For the text-containing cell, return its midpoint in (X, Y) coordinate format. 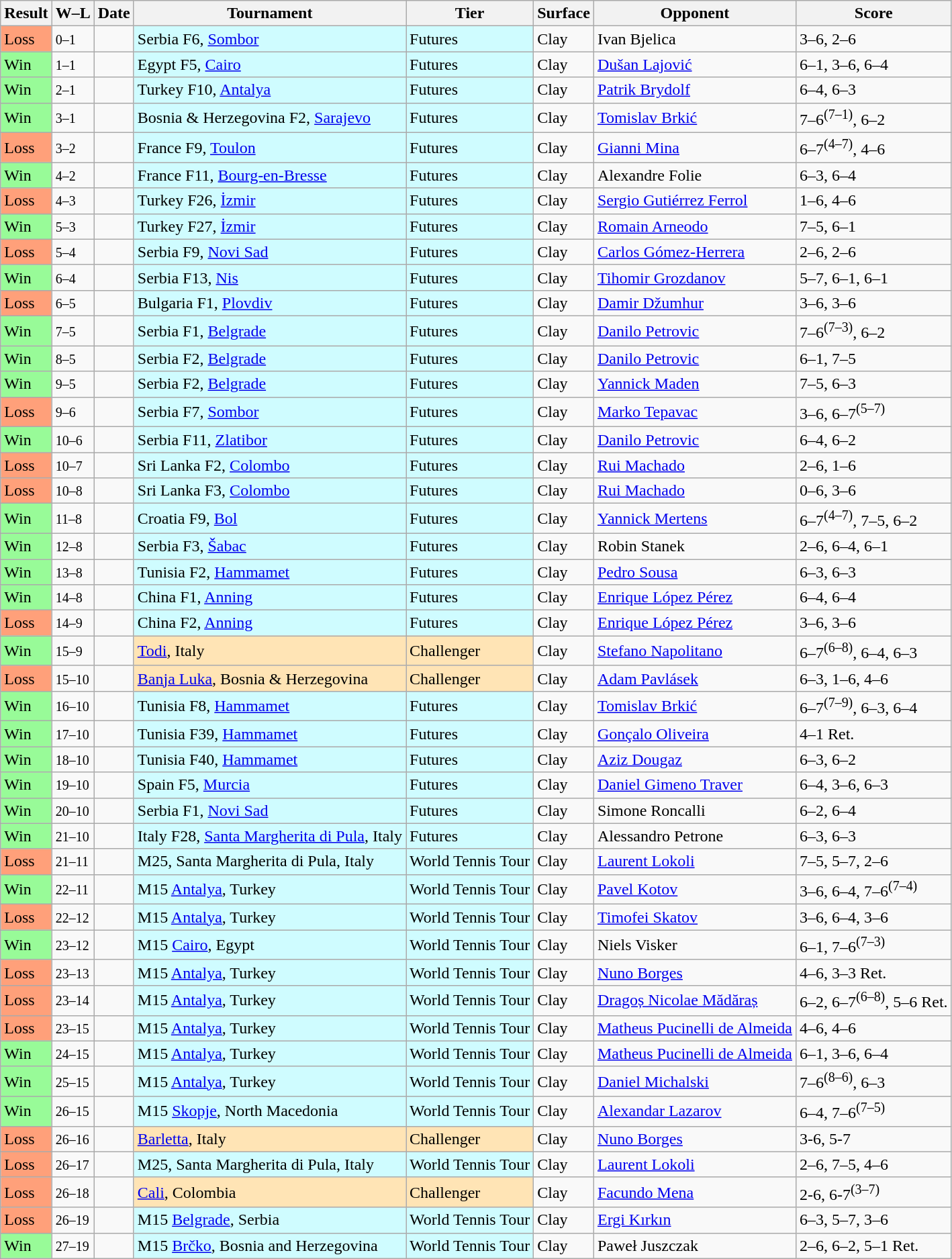
3–6, 2–6 (873, 39)
25–15 (73, 1081)
3–6, 6–4, 7–6(7–4) (873, 889)
6–4, 6–2 (873, 440)
Tier (469, 13)
8–5 (73, 359)
6–1, 7–6(7–3) (873, 945)
9–6 (73, 412)
Ergi Kırkın (694, 1220)
Dragoș Nicolae Mădăraș (694, 1000)
11–8 (73, 518)
Spain F5, Murcia (270, 785)
Adam Pavlásek (694, 678)
27–19 (73, 1246)
Patrik Brydolf (694, 90)
Timofei Skatov (694, 917)
M15 Cairo, Egypt (270, 945)
7–6(7–1), 6–2 (873, 118)
6–3, 6–2 (873, 759)
22–12 (73, 917)
0–6, 3–6 (873, 491)
6–3, 1–6, 4–6 (873, 678)
Damir Džumhur (694, 303)
Gianni Mina (694, 148)
7–5 (73, 330)
4–3 (73, 201)
Cali, Colombia (270, 1193)
12–8 (73, 546)
Stefano Napolitano (694, 651)
Croatia F9, Bol (270, 518)
24–15 (73, 1054)
2–6, 7–5, 4–6 (873, 1164)
M15 Brčko, Bosnia and Herzegovina (270, 1246)
0–1 (73, 39)
Daniel Michalski (694, 1081)
Robin Stanek (694, 546)
Turkey F27, İzmir (270, 226)
Serbia F11, Zlatibor (270, 440)
26–18 (73, 1193)
4–6, 4–6 (873, 1028)
2-6, 6-7(3–7) (873, 1193)
Romain Arneodo (694, 226)
6–4, 7–6(7–5) (873, 1112)
Tunisia F40, Hammamet (270, 759)
6–7(4–7), 7–5, 6–2 (873, 518)
Bulgaria F1, Plovdiv (270, 303)
6–4, 6–3 (873, 90)
Opponent (694, 13)
23–14 (73, 1000)
Tihomir Grozdanov (694, 277)
Score (873, 13)
Serbia F9, Novi Sad (270, 252)
China F2, Anning (270, 623)
Tunisia F2, Hammamet (270, 572)
Carlos Gómez-Herrera (694, 252)
M15 Skopje, North Macedonia (270, 1112)
2–6, 6–4, 6–1 (873, 546)
Alessandro Petrone (694, 836)
6–4, 6–4 (873, 598)
6–1, 7–5 (873, 359)
6–4 (73, 277)
26–15 (73, 1112)
1–1 (73, 64)
3-6, 5-7 (873, 1139)
10–6 (73, 440)
15–10 (73, 678)
6–4, 3–6, 6–3 (873, 785)
9–5 (73, 384)
4–2 (73, 175)
2–1 (73, 90)
Niels Visker (694, 945)
Facundo Mena (694, 1193)
Simone Roncalli (694, 810)
13–8 (73, 572)
18–10 (73, 759)
6–2, 6–4 (873, 810)
W–L (73, 13)
Paweł Juszczak (694, 1246)
Ivan Bjelica (694, 39)
19–10 (73, 785)
3–1 (73, 118)
7–5, 6–3 (873, 384)
10–8 (73, 491)
5–7, 6–1, 6–1 (873, 277)
17–10 (73, 734)
6–3, 6–4 (873, 175)
2–6, 6–2, 5–1 Ret. (873, 1246)
22–11 (73, 889)
Dušan Lajović (694, 64)
Turkey F26, İzmir (270, 201)
France F9, Toulon (270, 148)
Gonçalo Oliveira (694, 734)
7–5, 6–1 (873, 226)
6–7(7–9), 6–3, 6–4 (873, 706)
2–6, 1–6 (873, 465)
14–9 (73, 623)
3–6, 6–7(5–7) (873, 412)
21–11 (73, 861)
4–6, 3–3 Ret. (873, 972)
Todi, Italy (270, 651)
Yannick Mertens (694, 518)
Pedro Sousa (694, 572)
Sri Lanka F3, Colombo (270, 491)
15–9 (73, 651)
6–7(4–7), 4–6 (873, 148)
Serbia F13, Nis (270, 277)
6–3, 5–7, 3–6 (873, 1220)
Banja Luka, Bosnia & Herzegovina (270, 678)
14–8 (73, 598)
3–2 (73, 148)
7–5, 5–7, 2–6 (873, 861)
Serbia F1, Novi Sad (270, 810)
Sri Lanka F2, Colombo (270, 465)
Surface (564, 13)
10–7 (73, 465)
16–10 (73, 706)
4–1 Ret. (873, 734)
26–16 (73, 1139)
26–19 (73, 1220)
France F11, Bourg-en-Bresse (270, 175)
Serbia F3, Šabac (270, 546)
23–13 (73, 972)
Barletta, Italy (270, 1139)
Alexandre Folie (694, 175)
20–10 (73, 810)
Tournament (270, 13)
3–6, 6–4, 3–6 (873, 917)
Date (114, 13)
M15 Belgrade, Serbia (270, 1220)
Serbia F7, Sombor (270, 412)
Aziz Dougaz (694, 759)
Egypt F5, Cairo (270, 64)
6–2, 6–7(6–8), 5–6 Ret. (873, 1000)
7–6(8–6), 6–3 (873, 1081)
Bosnia & Herzegovina F2, Sarajevo (270, 118)
6–5 (73, 303)
6–7(6–8), 6–4, 6–3 (873, 651)
Marko Tepavac (694, 412)
1–6, 4–6 (873, 201)
5–3 (73, 226)
Sergio Gutiérrez Ferrol (694, 201)
23–12 (73, 945)
China F1, Anning (270, 598)
Serbia F1, Belgrade (270, 330)
Turkey F10, Antalya (270, 90)
Alexandar Lazarov (694, 1112)
26–17 (73, 1164)
Yannick Maden (694, 384)
7–6(7–3), 6–2 (873, 330)
2–6, 2–6 (873, 252)
Serbia F6, Sombor (270, 39)
23–15 (73, 1028)
Pavel Kotov (694, 889)
Daniel Gimeno Traver (694, 785)
5–4 (73, 252)
Tunisia F39, Hammamet (270, 734)
Italy F28, Santa Margherita di Pula, Italy (270, 836)
Result (26, 13)
Tunisia F8, Hammamet (270, 706)
21–10 (73, 836)
